Pinpoint the cell where the given text exists, returning its (x, y) midpoint coordinate. 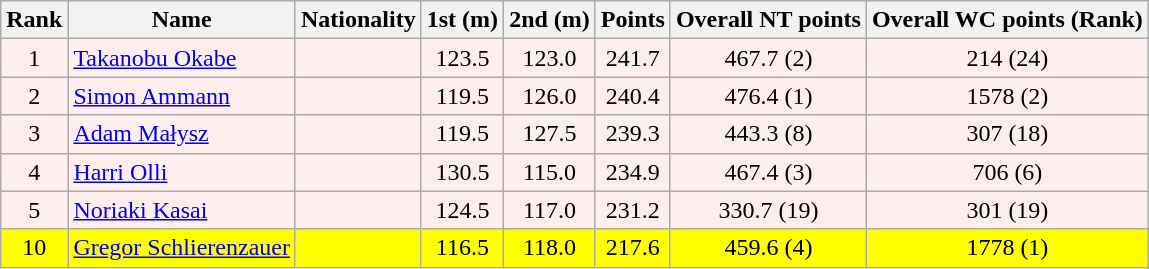
467.7 (2) (768, 58)
Noriaki Kasai (182, 210)
3 (34, 134)
116.5 (462, 248)
Name (182, 20)
476.4 (1) (768, 96)
4 (34, 172)
117.0 (550, 210)
118.0 (550, 248)
2nd (m) (550, 20)
231.2 (632, 210)
Overall WC points (Rank) (1007, 20)
459.6 (4) (768, 248)
1 (34, 58)
5 (34, 210)
1578 (2) (1007, 96)
Simon Ammann (182, 96)
10 (34, 248)
330.7 (19) (768, 210)
307 (18) (1007, 134)
214 (24) (1007, 58)
239.3 (632, 134)
Gregor Schlierenzauer (182, 248)
Takanobu Okabe (182, 58)
234.9 (632, 172)
Overall NT points (768, 20)
Points (632, 20)
1778 (1) (1007, 248)
217.6 (632, 248)
123.5 (462, 58)
241.7 (632, 58)
301 (19) (1007, 210)
Rank (34, 20)
240.4 (632, 96)
126.0 (550, 96)
2 (34, 96)
Adam Małysz (182, 134)
130.5 (462, 172)
127.5 (550, 134)
115.0 (550, 172)
706 (6) (1007, 172)
124.5 (462, 210)
443.3 (8) (768, 134)
123.0 (550, 58)
467.4 (3) (768, 172)
Harri Olli (182, 172)
Nationality (358, 20)
1st (m) (462, 20)
